Locate the cell with the specified text and output its [x, y] center coordinate. 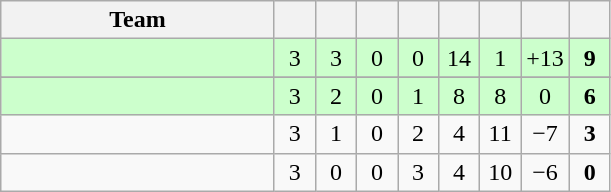
−7 [546, 134]
14 [460, 58]
9 [590, 58]
6 [590, 96]
11 [500, 134]
+13 [546, 58]
10 [500, 172]
Team [138, 20]
−6 [546, 172]
